Return [x, y] of the center of cell containing provided text 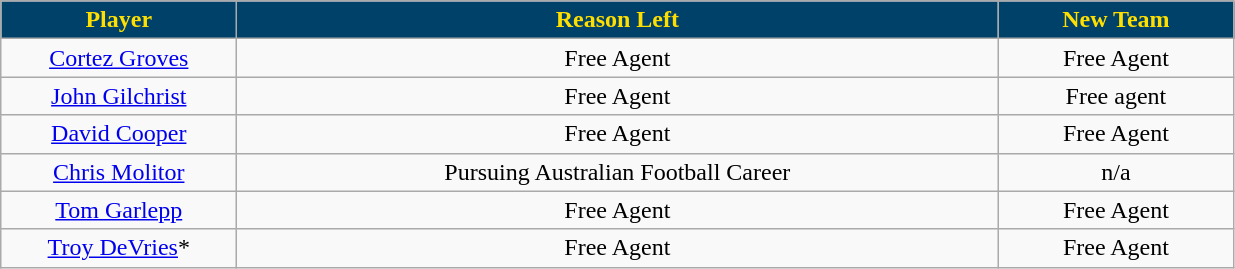
Pursuing Australian Football Career [618, 172]
Tom Garlepp [119, 210]
Troy DeVries* [119, 248]
David Cooper [119, 134]
Reason Left [618, 20]
New Team [1116, 20]
Free agent [1116, 96]
John Gilchrist [119, 96]
Cortez Groves [119, 58]
n/a [1116, 172]
Chris Molitor [119, 172]
Player [119, 20]
